Locate the cell with the specified text and output its [X, Y] center coordinate. 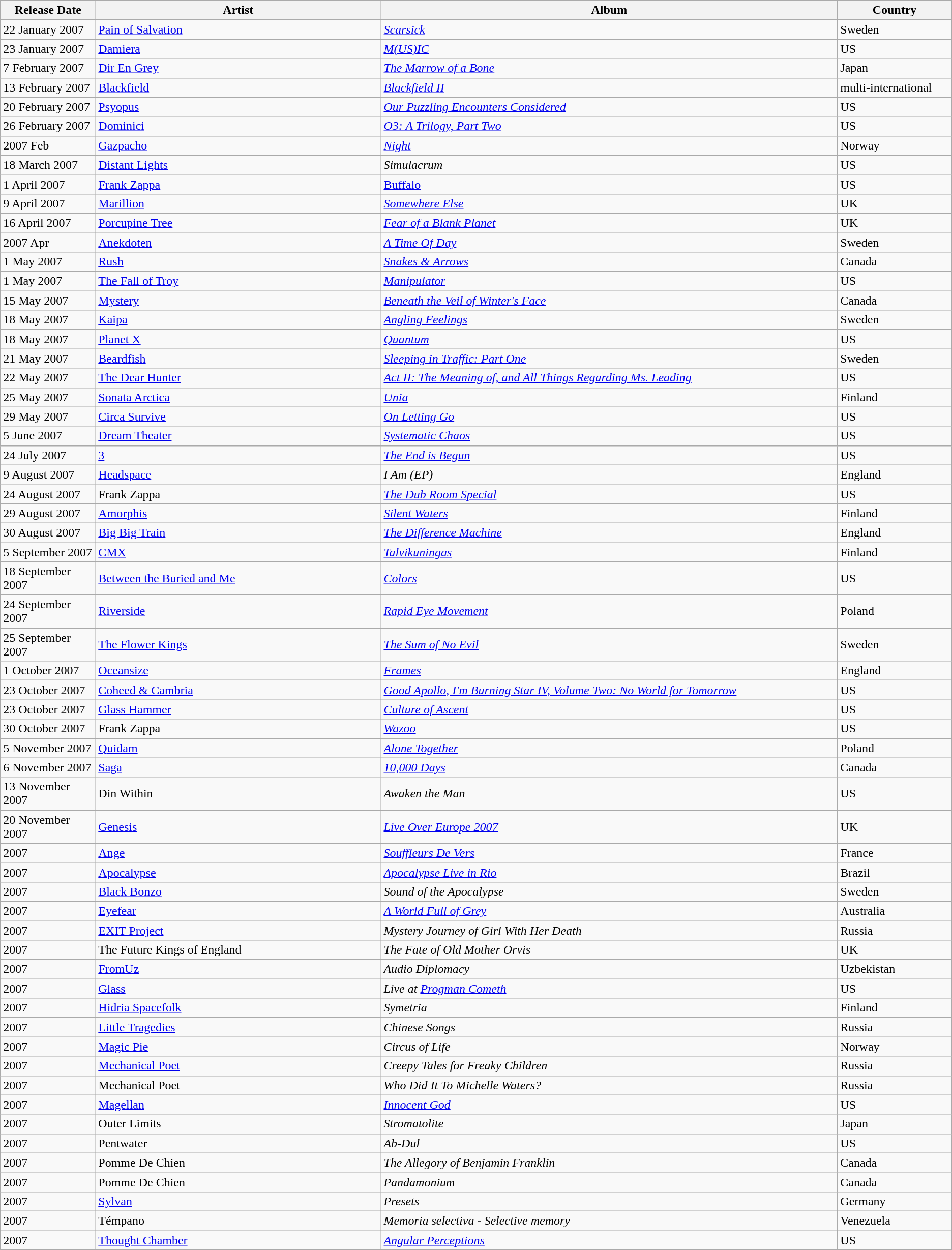
Stromatolite [609, 1124]
5 September 2007 [48, 552]
Glass Hammer [238, 709]
Saga [238, 767]
Unia [609, 397]
EXIT Project [238, 930]
Somewhere Else [609, 203]
The Dear Hunter [238, 378]
On Letting Go [609, 416]
24 July 2007 [48, 455]
CMX [238, 552]
Night [609, 145]
M(US)IC [609, 49]
Simulacrum [609, 165]
22 May 2007 [48, 378]
Big Big Train [238, 532]
Uzbekistan [895, 969]
Pandamonium [609, 1182]
Live Over Europe 2007 [609, 827]
Blackfield [238, 87]
Scarsick [609, 29]
Beardfish [238, 359]
Souffleurs De Vers [609, 853]
Symetria [609, 1008]
Pentwater [238, 1143]
FromUz [238, 969]
Coheed & Cambria [238, 690]
Blackfield II [609, 87]
Pain of Salvation [238, 29]
Snakes & Arrows [609, 262]
Din Within [238, 793]
Quidam [238, 748]
Dominici [238, 126]
5 November 2007 [48, 748]
Circus of Life [609, 1047]
Glass [238, 989]
7 February 2007 [48, 68]
22 January 2007 [48, 29]
Australia [895, 911]
6 November 2007 [48, 767]
Germany [895, 1201]
10,000 Days [609, 767]
18 March 2007 [48, 165]
Circa Survive [238, 416]
Act II: The Meaning of, and All Things Regarding Ms. Leading [609, 378]
Culture of Ascent [609, 709]
Apocalypse [238, 872]
Brazil [895, 872]
The Future Kings of England [238, 950]
1 April 2007 [48, 184]
23 January 2007 [48, 49]
Album [609, 10]
Ab-Dul [609, 1143]
9 April 2007 [48, 203]
The Fall of Troy [238, 281]
Kaipa [238, 320]
Little Tragedies [238, 1027]
France [895, 853]
Mystery [238, 301]
Artist [238, 10]
30 October 2007 [48, 729]
Dir En Grey [238, 68]
Angling Feelings [609, 320]
29 August 2007 [48, 513]
26 February 2007 [48, 126]
2007 Apr [48, 243]
Venezuela [895, 1221]
Colors [609, 579]
15 May 2007 [48, 301]
Innocent God [609, 1105]
Oceansize [238, 671]
13 February 2007 [48, 87]
5 June 2007 [48, 436]
Psyopus [238, 107]
Between the Buried and Me [238, 579]
Riverside [238, 611]
The Difference Machine [609, 532]
Gazpacho [238, 145]
Magellan [238, 1105]
20 November 2007 [48, 827]
The Allegory of Benjamin Franklin [609, 1163]
Hidria Spacefolk [238, 1008]
Distant Lights [238, 165]
Creepy Tales for Freaky Children [609, 1066]
multi-international [895, 87]
Frames [609, 671]
Amorphis [238, 513]
Apocalypse Live in Rio [609, 872]
Live at Progman Cometh [609, 989]
Talvikuningas [609, 552]
13 November 2007 [48, 793]
16 April 2007 [48, 223]
The Fate of Old Mother Orvis [609, 950]
Mystery Journey of Girl With Her Death [609, 930]
9 August 2007 [48, 474]
Silent Waters [609, 513]
Sleeping in Traffic: Part One [609, 359]
Country [895, 10]
1 October 2007 [48, 671]
Awaken the Man [609, 793]
Sonata Arctica [238, 397]
Outer Limits [238, 1124]
Eyefear [238, 911]
Wazoo [609, 729]
Our Puzzling Encounters Considered [609, 107]
Beneath the Veil of Winter's Face [609, 301]
The Dub Room Special [609, 494]
Dream Theater [238, 436]
Memoria selectiva - Selective memory [609, 1221]
25 May 2007 [48, 397]
24 September 2007 [48, 611]
Ange [238, 853]
3 [238, 455]
25 September 2007 [48, 645]
Who Did It To Michelle Waters? [609, 1085]
Headspace [238, 474]
Marillion [238, 203]
Systematic Chaos [609, 436]
18 September 2007 [48, 579]
Audio Diplomacy [609, 969]
Good Apollo, I'm Burning Star IV, Volume Two: No World for Tomorrow [609, 690]
Genesis [238, 827]
Presets [609, 1201]
Thought Chamber [238, 1240]
Fear of a Blank Planet [609, 223]
Angular Perceptions [609, 1240]
30 August 2007 [48, 532]
Sound of the Apocalypse [609, 891]
Release Date [48, 10]
2007 Feb [48, 145]
Rush [238, 262]
24 August 2007 [48, 494]
A World Full of Grey [609, 911]
Planet X [238, 339]
Chinese Songs [609, 1027]
Buffalo [609, 184]
Anekdoten [238, 243]
Damiera [238, 49]
Manipulator [609, 281]
Black Bonzo [238, 891]
A Time Of Day [609, 243]
The Marrow of a Bone [609, 68]
O3: A Trilogy, Part Two [609, 126]
I Am (EP) [609, 474]
The Sum of No Evil [609, 645]
21 May 2007 [48, 359]
Magic Pie [238, 1047]
Témpano [238, 1221]
20 February 2007 [48, 107]
29 May 2007 [48, 416]
Alone Together [609, 748]
Rapid Eye Movement [609, 611]
Quantum [609, 339]
Porcupine Tree [238, 223]
The End is Begun [609, 455]
Sylvan [238, 1201]
The Flower Kings [238, 645]
